Search for the cell housing the specified text and yield its [x, y] center coordinate. 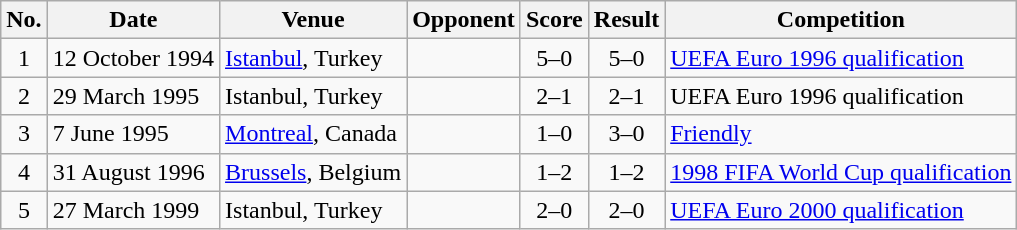
UEFA Euro 2000 qualification [841, 210]
Opponent [464, 20]
Brussels, Belgium [314, 172]
1 [24, 58]
1–0 [554, 134]
Result [626, 20]
Date [133, 20]
Score [554, 20]
No. [24, 20]
2 [24, 96]
3 [24, 134]
7 June 1995 [133, 134]
12 October 1994 [133, 58]
1998 FIFA World Cup qualification [841, 172]
5 [24, 210]
4 [24, 172]
29 March 1995 [133, 96]
31 August 1996 [133, 172]
Friendly [841, 134]
Competition [841, 20]
Venue [314, 20]
3–0 [626, 134]
Montreal, Canada [314, 134]
27 March 1999 [133, 210]
